Capture the cell that displays the provided text and extract its [x, y] central coordinate. 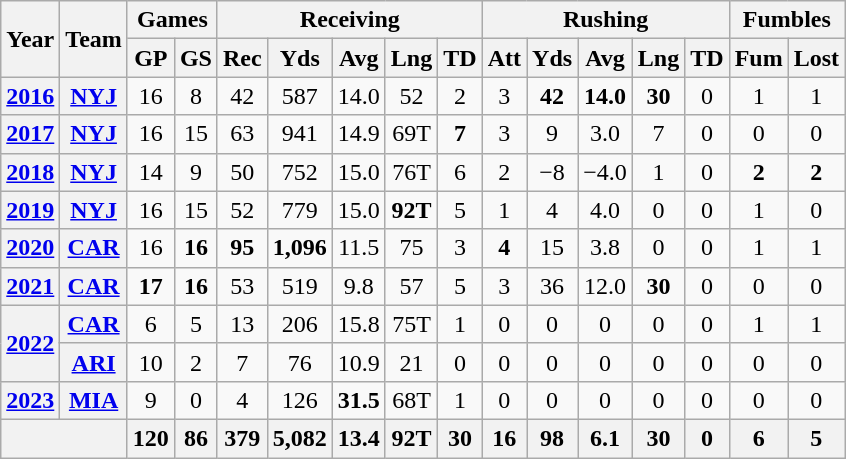
86 [196, 438]
752 [300, 172]
ARI [94, 362]
2022 [30, 343]
8 [196, 96]
779 [300, 210]
Att [504, 58]
13.4 [358, 438]
6.1 [606, 438]
2021 [30, 286]
GP [150, 58]
14 [150, 172]
5,082 [300, 438]
2018 [30, 172]
17 [150, 286]
50 [242, 172]
69T [411, 134]
Fumbles [786, 20]
53 [242, 286]
379 [242, 438]
3.8 [606, 248]
12.0 [606, 286]
2016 [30, 96]
11.5 [358, 248]
10.9 [358, 362]
98 [552, 438]
75 [411, 248]
2019 [30, 210]
31.5 [358, 400]
57 [411, 286]
36 [552, 286]
Rushing [606, 20]
Lost [816, 58]
Year [30, 39]
126 [300, 400]
15.8 [358, 324]
Receiving [350, 20]
MIA [94, 400]
21 [411, 362]
GS [196, 58]
120 [150, 438]
63 [242, 134]
Rec [242, 58]
2023 [30, 400]
−4.0 [606, 172]
14.9 [358, 134]
−8 [552, 172]
68T [411, 400]
9.8 [358, 286]
587 [300, 96]
Games [172, 20]
75T [411, 324]
1,096 [300, 248]
10 [150, 362]
4.0 [606, 210]
13 [242, 324]
941 [300, 134]
Fum [758, 58]
2017 [30, 134]
76T [411, 172]
76 [300, 362]
2020 [30, 248]
206 [300, 324]
519 [300, 286]
Team [94, 39]
3.0 [606, 134]
95 [242, 248]
